Find where the given text appears and provide that cell's center as [X, Y] coordinate. 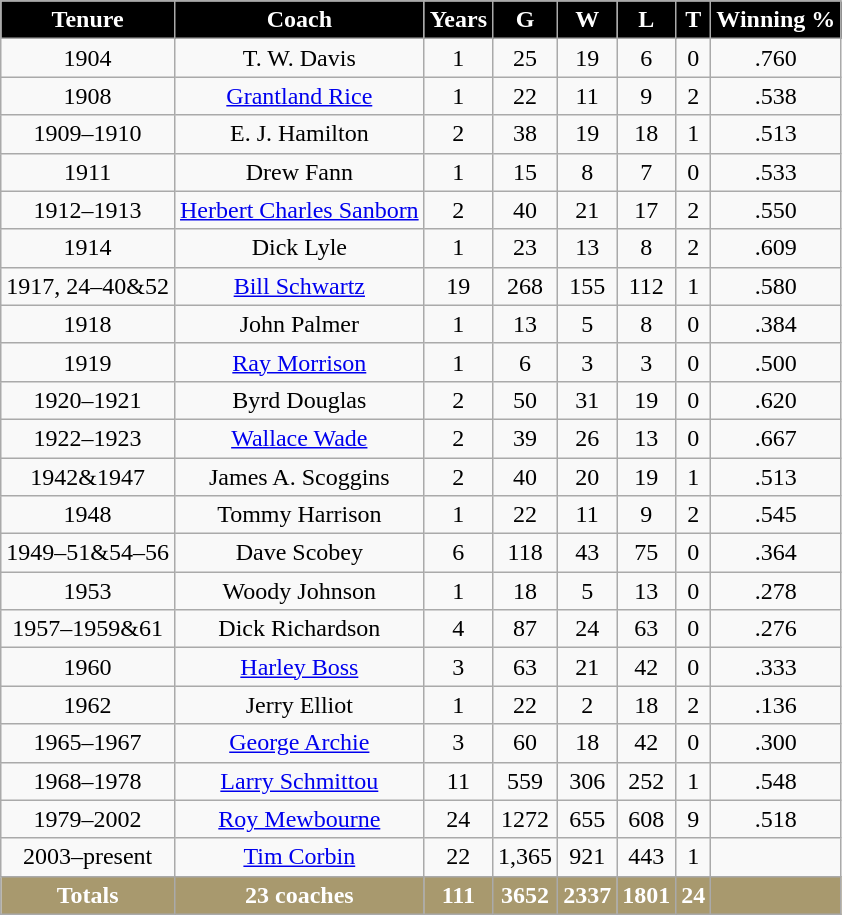
25 [526, 58]
921 [588, 857]
John Palmer [299, 324]
1953 [88, 591]
.364 [776, 553]
Wallace Wade [299, 438]
G [526, 20]
.333 [776, 667]
1968–1978 [88, 781]
1949–51&54–56 [88, 553]
1948 [88, 515]
Harley Boss [299, 667]
W [588, 20]
Grantland Rice [299, 96]
75 [646, 553]
Dick Lyle [299, 248]
.518 [776, 819]
Roy Mewbourne [299, 819]
1942&1947 [88, 477]
4 [458, 629]
Drew Fann [299, 172]
1911 [88, 172]
1272 [526, 819]
Tenure [88, 20]
1922–1923 [88, 438]
38 [526, 134]
1965–1967 [88, 743]
George Archie [299, 743]
Ray Morrison [299, 362]
2003–present [88, 857]
50 [526, 400]
60 [526, 743]
1920–1921 [88, 400]
James A. Scoggins [299, 477]
1962 [88, 705]
306 [588, 781]
.620 [776, 400]
Totals [88, 895]
.278 [776, 591]
1957–1959&61 [88, 629]
.760 [776, 58]
1960 [88, 667]
26 [588, 438]
17 [646, 210]
.545 [776, 515]
.533 [776, 172]
Years [458, 20]
1918 [88, 324]
Jerry Elliot [299, 705]
Tommy Harrison [299, 515]
1801 [646, 895]
1909–1910 [88, 134]
3652 [526, 895]
15 [526, 172]
111 [458, 895]
.538 [776, 96]
443 [646, 857]
39 [526, 438]
1914 [88, 248]
1979–2002 [88, 819]
Dick Richardson [299, 629]
.609 [776, 248]
608 [646, 819]
.500 [776, 362]
1912–1913 [88, 210]
Winning % [776, 20]
252 [646, 781]
.276 [776, 629]
.384 [776, 324]
112 [646, 286]
Woody Johnson [299, 591]
155 [588, 286]
23 [526, 248]
43 [588, 553]
.300 [776, 743]
Byrd Douglas [299, 400]
655 [588, 819]
.580 [776, 286]
1908 [88, 96]
Bill Schwartz [299, 286]
20 [588, 477]
23 coaches [299, 895]
.548 [776, 781]
31 [588, 400]
7 [646, 172]
87 [526, 629]
.667 [776, 438]
Larry Schmittou [299, 781]
T [694, 20]
1,365 [526, 857]
E. J. Hamilton [299, 134]
Tim Corbin [299, 857]
268 [526, 286]
Dave Scobey [299, 553]
559 [526, 781]
T. W. Davis [299, 58]
1904 [88, 58]
1917, 24–40&52 [88, 286]
Herbert Charles Sanborn [299, 210]
L [646, 20]
Coach [299, 20]
.550 [776, 210]
2337 [588, 895]
118 [526, 553]
1919 [88, 362]
.136 [776, 705]
